Output the [x, y] coordinate of the center of the cell containing the given text.  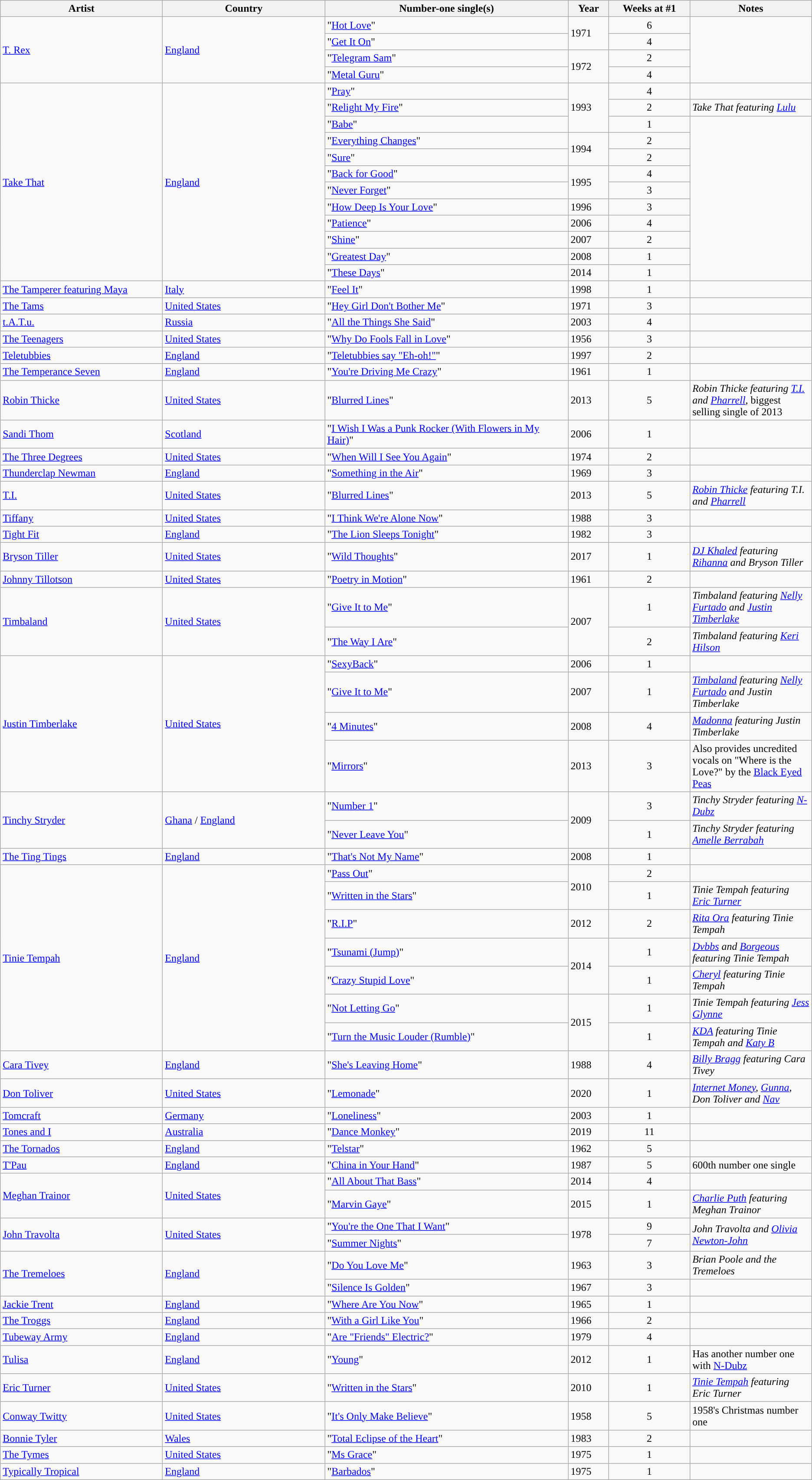
"Telstar" [447, 1149]
Madonna featuring Justin Timberlake [751, 726]
Teletubbies [82, 355]
Tomcraft [82, 1116]
1994 [589, 149]
"You're Driving Me Crazy" [447, 372]
1983 [589, 1438]
Italy [244, 289]
9 [650, 1226]
"Something in the Air" [447, 473]
"Hot Love" [447, 25]
6 [650, 25]
Weeks at #1 [650, 9]
"SexyBack" [447, 664]
Bonnie Tyler [82, 1438]
"Patience" [447, 223]
Tinchy Stryder [82, 820]
Cara Tivey [82, 1065]
Billy Bragg featuring Cara Tivey [751, 1065]
T.I. [82, 496]
"China in Your Hand" [447, 1165]
1956 [589, 339]
"The Lion Sleeps Tonight" [447, 535]
Typically Tropical [82, 1471]
Thunderclap Newman [82, 473]
Tinchy Stryder featuring Amelle Berrabah [751, 834]
Ghana / England [244, 820]
Tiffany [82, 518]
"Poetry in Motion" [447, 579]
"I Wish I Was a Punk Rocker (With Flowers in My Hair)" [447, 434]
"Hey Girl Don't Bother Me" [447, 306]
Take That featuring Lulu [751, 108]
John Travolta [82, 1234]
1966 [589, 1321]
The Tremeloes [82, 1273]
2019 [589, 1132]
John Travolta and Olivia Newton-John [751, 1234]
Number-one single(s) [447, 9]
Charlie Puth featuring Meghan Trainor [751, 1204]
"Feel It" [447, 289]
"Why Do Fools Fall in Love" [447, 339]
Robin Thicke featuring T.I. and Pharrell [751, 496]
"Shine" [447, 240]
"Dance Monkey" [447, 1132]
Timbaland [82, 621]
"Greatest Day" [447, 256]
"Turn the Music Louder (Rumble)" [447, 1037]
Dvbbs and Borgeous featuring Tinie Tempah [751, 952]
1958 [589, 1416]
"4 Minutes" [447, 726]
1993 [589, 108]
"Do You Love Me" [447, 1265]
Wales [244, 1438]
"Where Are You Now" [447, 1304]
"R.I.P" [447, 923]
"Not Letting Go" [447, 1008]
"All the Things She Said" [447, 322]
The Teenagers [82, 339]
"Total Eclipse of the Heart" [447, 1438]
1996 [589, 207]
1979 [589, 1337]
11 [650, 1132]
DJ Khaled featuring Rihanna and Bryson Tiller [751, 557]
"Lemonade" [447, 1093]
Scotland [244, 434]
Conway Twitty [82, 1416]
Also provides uncredited vocals on "Where is the Love?" by the Black Eyed Peas [751, 766]
7 [650, 1243]
Don Toliver [82, 1093]
Country [244, 9]
"Mirrors" [447, 766]
"Marvin Gaye" [447, 1204]
Internet Money, Gunna, Don Toliver and Nav [751, 1093]
Robin Thicke [82, 400]
Australia [244, 1132]
"All About That Bass" [447, 1181]
"Summer Nights" [447, 1243]
"Sure" [447, 157]
1982 [589, 535]
1972 [589, 66]
"Never Forget" [447, 190]
Rita Ora featuring Tinie Tempah [751, 923]
Sandi Thom [82, 434]
Brian Poole and the Tremeloes [751, 1265]
"When Will I See You Again" [447, 456]
"Crazy Stupid Love" [447, 981]
Timbaland featuring Keri Hilson [751, 641]
Tight Fit [82, 535]
Cheryl featuring Tinie Tempah [751, 981]
"Pass Out" [447, 873]
"Young" [447, 1360]
"Wild Thoughts" [447, 557]
"I Think We're Alone Now" [447, 518]
T. Rex [82, 50]
"That's Not My Name" [447, 856]
"Everything Changes" [447, 141]
"Ms Grace" [447, 1455]
"These Days" [447, 273]
"Barbados" [447, 1471]
Tones and I [82, 1132]
"It's Only Make Believe" [447, 1416]
Robin Thicke featuring T.I. and Pharrell, biggest selling single of 2013 [751, 400]
t.A.T.u. [82, 322]
"Relight My Fire" [447, 108]
Justin Timberlake [82, 724]
Russia [244, 322]
2020 [589, 1093]
The Tornados [82, 1149]
1995 [589, 182]
Artist [82, 9]
The Troggs [82, 1321]
The Tams [82, 306]
1998 [589, 289]
1978 [589, 1234]
"Number 1" [447, 806]
Take That [82, 182]
"Telegram Sam" [447, 58]
Bryson Tiller [82, 557]
The Three Degrees [82, 456]
Tinie Tempah featuring Jess Glynne [751, 1008]
Notes [751, 9]
T'Pau [82, 1165]
"Babe" [447, 124]
1962 [589, 1149]
600th number one single [751, 1165]
"Teletubbies say "Eh-oh!"" [447, 355]
Johnny Tillotson [82, 579]
"Get It On" [447, 42]
"Never Leave You" [447, 834]
"Silence Is Golden" [447, 1287]
1974 [589, 456]
Jackie Trent [82, 1304]
"Loneliness" [447, 1116]
"Pray" [447, 91]
"She's Leaving Home" [447, 1065]
"How Deep Is Your Love" [447, 207]
2017 [589, 557]
Eric Turner [82, 1388]
"With a Girl Like You" [447, 1321]
1997 [589, 355]
Tinie Tempah [82, 958]
KDA featuring Tinie Tempah and Katy B [751, 1037]
The Tymes [82, 1455]
Tubeway Army [82, 1337]
1965 [589, 1304]
Year [589, 9]
2009 [589, 820]
1958's Christmas number one [751, 1416]
Has another number one with N-Dubz [751, 1360]
Tulisa [82, 1360]
Meghan Trainor [82, 1196]
Tinchy Stryder featuring N-Dubz [751, 806]
"You're the One That I Want" [447, 1226]
1963 [589, 1265]
1969 [589, 473]
"Tsunami (Jump)" [447, 952]
The Temperance Seven [82, 372]
Germany [244, 1116]
"Metal Guru" [447, 75]
The Ting Tings [82, 856]
1967 [589, 1287]
"Are "Friends" Electric?" [447, 1337]
The Tamperer featuring Maya [82, 289]
1987 [589, 1165]
"Back for Good" [447, 174]
"The Way I Are" [447, 641]
